Locate the cell with the specified text and output its [X, Y] center coordinate. 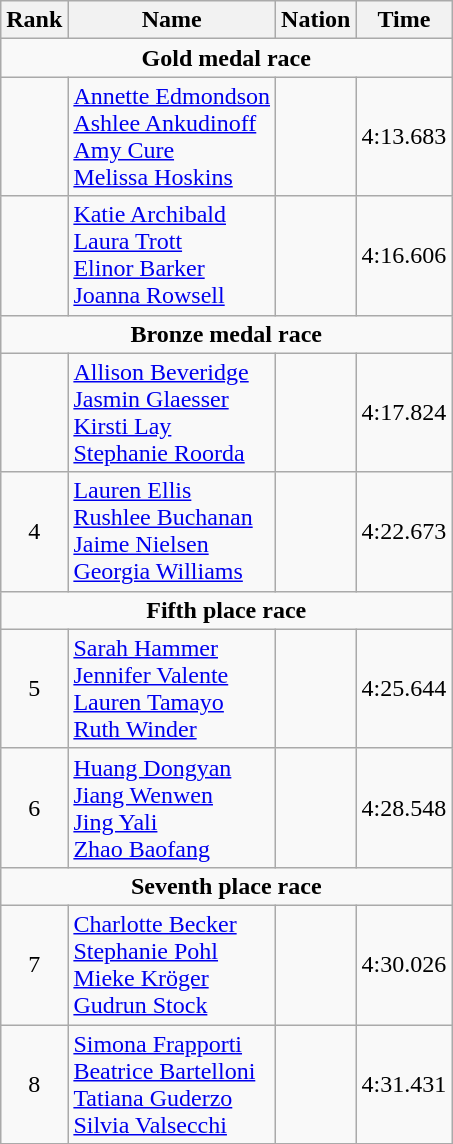
4:22.673 [404, 532]
Lauren EllisRushlee BuchananJaime NielsenGeorgia Williams [172, 532]
Simona FrapportiBeatrice BartelloniTatiana GuderzoSilvia Valsecchi [172, 1084]
5 [34, 688]
Seventh place race [226, 886]
Huang DongyanJiang WenwenJing YaliZhao Baofang [172, 808]
Name [172, 20]
7 [34, 964]
Allison BeveridgeJasmin GlaesserKirsti LayStephanie Roorda [172, 412]
Rank [34, 20]
4:13.683 [404, 136]
Gold medal race [226, 58]
4:31.431 [404, 1084]
4:17.824 [404, 412]
4:30.026 [404, 964]
6 [34, 808]
4:28.548 [404, 808]
Bronze medal race [226, 334]
Katie ArchibaldLaura TrottElinor BarkerJoanna Rowsell [172, 256]
Nation [316, 20]
8 [34, 1084]
4:16.606 [404, 256]
4:25.644 [404, 688]
Time [404, 20]
Sarah HammerJennifer ValenteLauren TamayoRuth Winder [172, 688]
Charlotte BeckerStephanie PohlMieke KrögerGudrun Stock [172, 964]
4 [34, 532]
Annette EdmondsonAshlee AnkudinoffAmy CureMelissa Hoskins [172, 136]
Fifth place race [226, 610]
